Find where the given text appears and provide that cell's center as (x, y) coordinate. 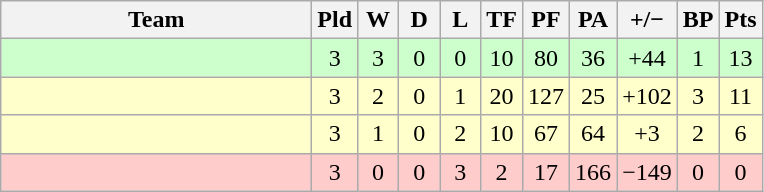
PF (546, 20)
166 (594, 172)
PA (594, 20)
BP (698, 20)
Pld (335, 20)
L (460, 20)
64 (594, 134)
+44 (648, 58)
+3 (648, 134)
20 (502, 96)
13 (740, 58)
−149 (648, 172)
W (378, 20)
+/− (648, 20)
17 (546, 172)
TF (502, 20)
25 (594, 96)
80 (546, 58)
6 (740, 134)
Team (156, 20)
127 (546, 96)
D (420, 20)
Pts (740, 20)
11 (740, 96)
67 (546, 134)
36 (594, 58)
+102 (648, 96)
